Extract the [x, y] coordinate from the center of the cell holding the provided text.  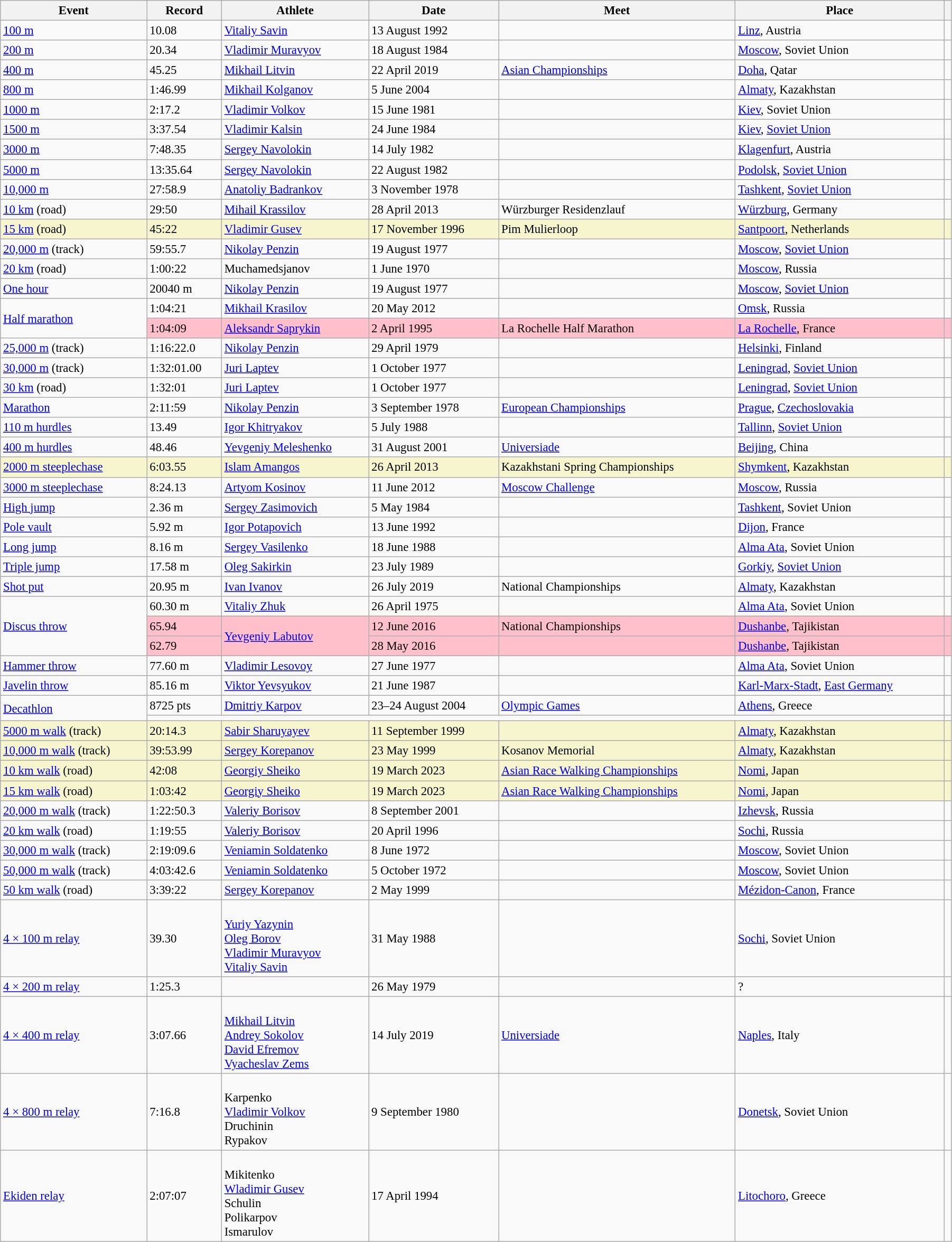
400 m [74, 70]
15 km walk (road) [74, 791]
7:48.35 [184, 150]
20.95 m [184, 586]
Event [74, 11]
Asian Championships [617, 70]
4 × 200 m relay [74, 987]
Linz, Austria [840, 31]
27 June 1977 [434, 666]
Mikhail Krasilov [295, 309]
15 June 1981 [434, 110]
30,000 m walk (track) [74, 850]
Sergey Vasilenko [295, 547]
Igor Potapovich [295, 527]
Beijing, China [840, 447]
11 September 1999 [434, 731]
4 × 100 m relay [74, 938]
Viktor Yevsyukov [295, 686]
Anatoliy Badrankov [295, 189]
1:46.99 [184, 90]
8:24.13 [184, 487]
Shot put [74, 586]
26 May 1979 [434, 987]
28 May 2016 [434, 646]
5000 m [74, 170]
Sochi, Soviet Union [840, 938]
Marathon [74, 408]
29:50 [184, 209]
26 July 2019 [434, 586]
Athlete [295, 11]
18 June 1988 [434, 547]
La Rochelle Half Marathon [617, 328]
Sergey Zasimovich [295, 507]
4:03:42.6 [184, 870]
8.16 m [184, 547]
2:17.2 [184, 110]
14 July 2019 [434, 1035]
Place [840, 11]
Discus throw [74, 627]
59:55.7 [184, 249]
15 km (road) [74, 229]
8 June 1972 [434, 850]
10 km (road) [74, 209]
Shymkent, Kazakhstan [840, 468]
3000 m steeplechase [74, 487]
13 June 1992 [434, 527]
10,000 m [74, 189]
Vladimir Lesovoy [295, 666]
1:32:01.00 [184, 368]
Aleksandr Saprykin [295, 328]
Pim Mulierloop [617, 229]
5000 m walk (track) [74, 731]
24 June 1984 [434, 129]
20 km walk (road) [74, 830]
45:22 [184, 229]
1:04:09 [184, 328]
1000 m [74, 110]
4 × 400 m relay [74, 1035]
Mikhail LitvinAndrey SokolovDavid EfremovVyacheslav Zems [295, 1035]
62.79 [184, 646]
1:16:22.0 [184, 348]
Vladimir Kalsin [295, 129]
Vladimir Muravyov [295, 50]
1 June 1970 [434, 269]
Pole vault [74, 527]
20:14.3 [184, 731]
Mikhail Litvin [295, 70]
30 km (road) [74, 388]
4 × 800 m relay [74, 1112]
1:32:01 [184, 388]
Mihail Krassilov [295, 209]
20,000 m walk (track) [74, 810]
20040 m [184, 288]
200 m [74, 50]
5 July 1988 [434, 427]
European Championships [617, 408]
22 August 1982 [434, 170]
1:22:50.3 [184, 810]
Vitaliy Zhuk [295, 606]
Hammer throw [74, 666]
27:58.9 [184, 189]
Decathlon [74, 708]
20 May 2012 [434, 309]
48.46 [184, 447]
Ivan Ivanov [295, 586]
Muchamedsjanov [295, 269]
Record [184, 11]
MikitenkoWladimir GusevSchulinPolikarpovIsmarulov [295, 1196]
23 May 1999 [434, 751]
14 July 1982 [434, 150]
13 August 1992 [434, 31]
Date [434, 11]
28 April 2013 [434, 209]
31 August 2001 [434, 447]
1:03:42 [184, 791]
110 m hurdles [74, 427]
3 November 1978 [434, 189]
Vladimir Volkov [295, 110]
Naples, Italy [840, 1035]
One hour [74, 288]
Yevgeniy Meleshenko [295, 447]
800 m [74, 90]
50,000 m walk (track) [74, 870]
2 April 1995 [434, 328]
1:00:22 [184, 269]
Half marathon [74, 318]
13:35.64 [184, 170]
Athens, Greece [840, 706]
45.25 [184, 70]
1:25.3 [184, 987]
Omsk, Russia [840, 309]
23 July 1989 [434, 567]
13.49 [184, 427]
5 May 1984 [434, 507]
23–24 August 2004 [434, 706]
2 May 1999 [434, 890]
42:08 [184, 771]
Igor Khitryakov [295, 427]
26 April 1975 [434, 606]
1:19:55 [184, 830]
25,000 m (track) [74, 348]
Litochoro, Greece [840, 1196]
26 April 2013 [434, 468]
Helsinki, Finland [840, 348]
60.30 m [184, 606]
77.60 m [184, 666]
3:07.66 [184, 1035]
1500 m [74, 129]
High jump [74, 507]
65.94 [184, 626]
12 June 2016 [434, 626]
Gorkiy, Soviet Union [840, 567]
5 October 1972 [434, 870]
20 April 1996 [434, 830]
Kazakhstani Spring Championships [617, 468]
10 km walk (road) [74, 771]
Artyom Kosinov [295, 487]
Olympic Games [617, 706]
? [840, 987]
31 May 1988 [434, 938]
Islam Amangos [295, 468]
3000 m [74, 150]
Karl-Marx-Stadt, East Germany [840, 686]
Izhevsk, Russia [840, 810]
17 November 1996 [434, 229]
Ekiden relay [74, 1196]
2000 m steeplechase [74, 468]
Dijon, France [840, 527]
Moscow Challenge [617, 487]
20,000 m (track) [74, 249]
Santpoort, Netherlands [840, 229]
20.34 [184, 50]
85.16 m [184, 686]
5 June 2004 [434, 90]
Klagenfurt, Austria [840, 150]
7:16.8 [184, 1112]
17.58 m [184, 567]
2.36 m [184, 507]
39.30 [184, 938]
39:53.99 [184, 751]
17 April 1994 [434, 1196]
3:37.54 [184, 129]
Vitaliy Savin [295, 31]
8725 pts [184, 706]
Yuriy YazyninOleg BorovVladimir MuravyovVitaliy Savin [295, 938]
18 August 1984 [434, 50]
Kosanov Memorial [617, 751]
Long jump [74, 547]
1:04:21 [184, 309]
Javelin throw [74, 686]
11 June 2012 [434, 487]
Sabir Sharuyayev [295, 731]
Mikhail Kolganov [295, 90]
Donetsk, Soviet Union [840, 1112]
Würzburger Residenzlauf [617, 209]
10.08 [184, 31]
22 April 2019 [434, 70]
Dmitriy Karpov [295, 706]
20 km (road) [74, 269]
KarpenkoVladimir VolkovDruchininRypakov [295, 1112]
9 September 1980 [434, 1112]
Yevgeniy Labutov [295, 636]
10,000 m walk (track) [74, 751]
30,000 m (track) [74, 368]
3 September 1978 [434, 408]
21 June 1987 [434, 686]
Tallinn, Soviet Union [840, 427]
Doha, Qatar [840, 70]
6:03.55 [184, 468]
La Rochelle, France [840, 328]
Prague, Czechoslovakia [840, 408]
100 m [74, 31]
8 September 2001 [434, 810]
400 m hurdles [74, 447]
29 April 1979 [434, 348]
Mézidon-Canon, France [840, 890]
2:19:09.6 [184, 850]
Vladimir Gusev [295, 229]
Sochi, Russia [840, 830]
3:39:22 [184, 890]
2:07:07 [184, 1196]
Oleg Sakirkin [295, 567]
Podolsk, Soviet Union [840, 170]
5.92 m [184, 527]
Triple jump [74, 567]
Meet [617, 11]
Würzburg, Germany [840, 209]
2:11:59 [184, 408]
50 km walk (road) [74, 890]
